Search for the cell housing the specified text and yield its (x, y) center coordinate. 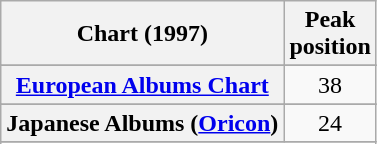
European Albums Chart (142, 85)
38 (330, 85)
Japanese Albums (Oricon) (142, 123)
24 (330, 123)
Peakposition (330, 34)
Chart (1997) (142, 34)
